Determine the [x, y] coordinate at the center of the cell enclosing the given text.  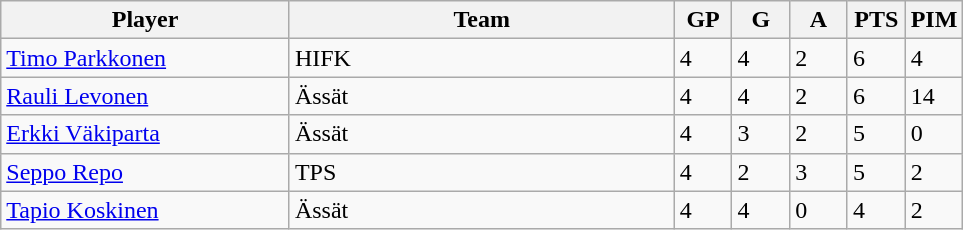
HIFK [482, 58]
Seppo Repo [146, 172]
Rauli Levonen [146, 96]
Player [146, 20]
PIM [934, 20]
Team [482, 20]
GP [703, 20]
14 [934, 96]
Tapio Koskinen [146, 210]
Timo Parkkonen [146, 58]
G [761, 20]
A [819, 20]
PTS [876, 20]
Erkki Väkiparta [146, 134]
TPS [482, 172]
